Search for the cell housing the specified text and yield its [x, y] center coordinate. 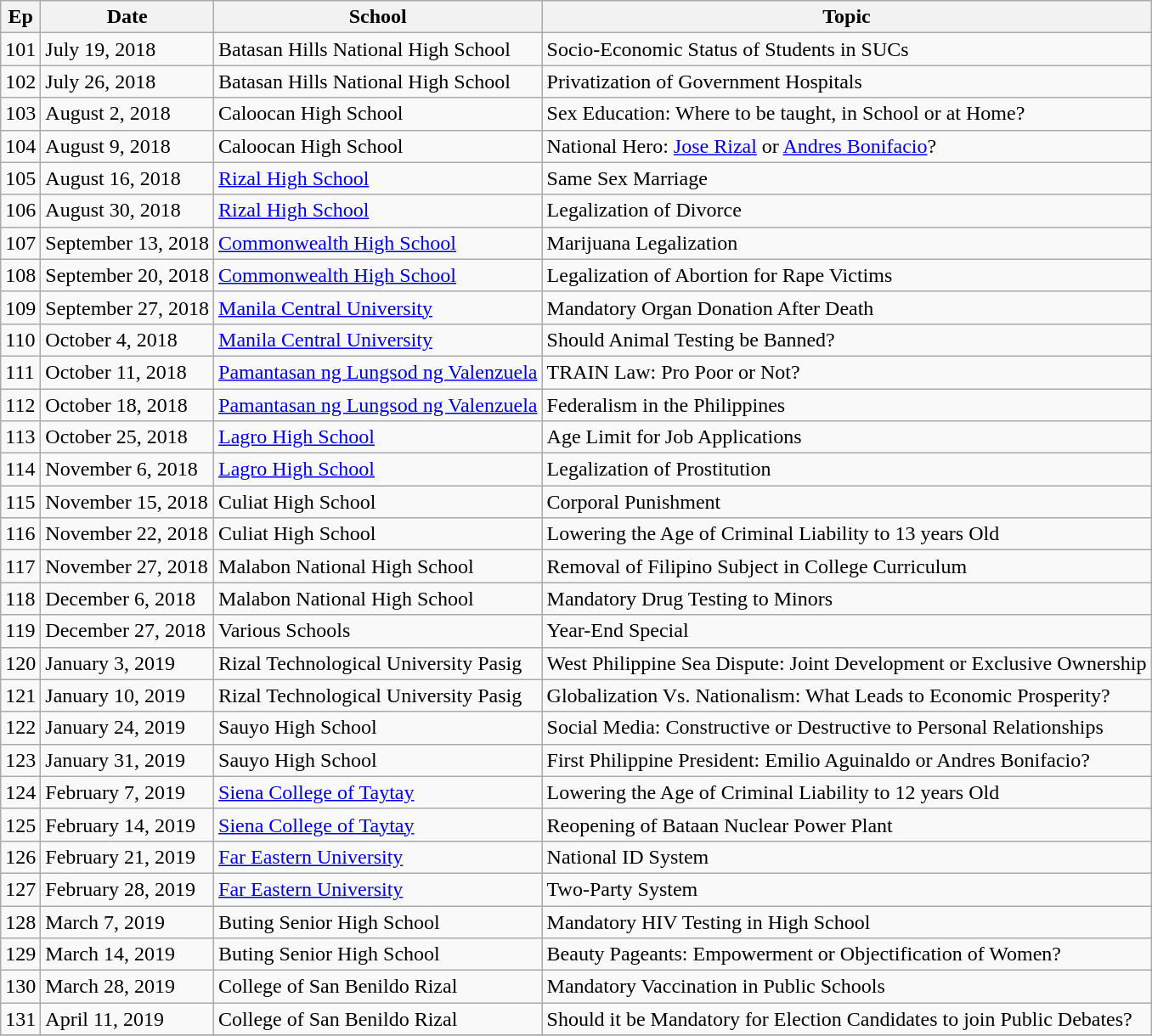
February 28, 2019 [127, 889]
Reopening of Bataan Nuclear Power Plant [846, 825]
First Philippine President: Emilio Aguinaldo or Andres Bonifacio? [846, 760]
124 [20, 792]
October 18, 2018 [127, 405]
February 7, 2019 [127, 792]
119 [20, 631]
Mandatory HIV Testing in High School [846, 921]
Should Animal Testing be Banned? [846, 340]
Mandatory Drug Testing to Minors [846, 599]
129 [20, 954]
112 [20, 405]
106 [20, 211]
February 14, 2019 [127, 825]
128 [20, 921]
Legalization of Prostitution [846, 470]
Lowering the Age of Criminal Liability to 12 years Old [846, 792]
Sex Education: Where to be taught, in School or at Home? [846, 114]
September 13, 2018 [127, 243]
National Hero: Jose Rizal or Andres Bonifacio? [846, 146]
March 7, 2019 [127, 921]
Two-Party System [846, 889]
113 [20, 437]
March 14, 2019 [127, 954]
TRAIN Law: Pro Poor or Not? [846, 372]
August 30, 2018 [127, 211]
101 [20, 49]
115 [20, 502]
September 27, 2018 [127, 307]
August 16, 2018 [127, 178]
131 [20, 1019]
Mandatory Organ Donation After Death [846, 307]
108 [20, 275]
Social Media: Constructive or Destructive to Personal Relationships [846, 728]
November 6, 2018 [127, 470]
February 21, 2019 [127, 857]
July 19, 2018 [127, 49]
Should it be Mandatory for Election Candidates to join Public Debates? [846, 1019]
Lowering the Age of Criminal Liability to 13 years Old [846, 534]
125 [20, 825]
October 11, 2018 [127, 372]
West Philippine Sea Dispute: Joint Development or Exclusive Ownership [846, 663]
Topic [846, 17]
November 15, 2018 [127, 502]
December 6, 2018 [127, 599]
122 [20, 728]
October 4, 2018 [127, 340]
130 [20, 987]
July 26, 2018 [127, 82]
Beauty Pageants: Empowerment or Objectification of Women? [846, 954]
Removal of Filipino Subject in College Curriculum [846, 566]
123 [20, 760]
December 27, 2018 [127, 631]
Age Limit for Job Applications [846, 437]
118 [20, 599]
Legalization of Abortion for Rape Victims [846, 275]
111 [20, 372]
January 24, 2019 [127, 728]
October 25, 2018 [127, 437]
Socio-Economic Status of Students in SUCs [846, 49]
Ep [20, 17]
Various Schools [379, 631]
Mandatory Vaccination in Public Schools [846, 987]
116 [20, 534]
Globalization Vs. Nationalism: What Leads to Economic Prosperity? [846, 695]
January 31, 2019 [127, 760]
January 3, 2019 [127, 663]
117 [20, 566]
April 11, 2019 [127, 1019]
August 2, 2018 [127, 114]
102 [20, 82]
Corporal Punishment [846, 502]
105 [20, 178]
Legalization of Divorce [846, 211]
November 22, 2018 [127, 534]
September 20, 2018 [127, 275]
107 [20, 243]
November 27, 2018 [127, 566]
August 9, 2018 [127, 146]
104 [20, 146]
109 [20, 307]
121 [20, 695]
Year-End Special [846, 631]
110 [20, 340]
Date [127, 17]
Privatization of Government Hospitals [846, 82]
National ID System [846, 857]
School [379, 17]
March 28, 2019 [127, 987]
Same Sex Marriage [846, 178]
114 [20, 470]
127 [20, 889]
Marijuana Legalization [846, 243]
120 [20, 663]
January 10, 2019 [127, 695]
Federalism in the Philippines [846, 405]
126 [20, 857]
103 [20, 114]
